Find where the given text appears and provide that cell's center as [x, y] coordinate. 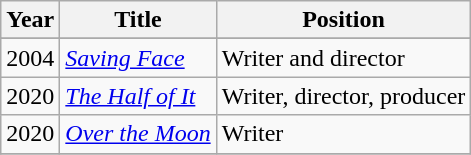
Year [30, 20]
Writer, director, producer [344, 96]
Position [344, 20]
2004 [30, 58]
Over the Moon [138, 134]
Saving Face [138, 58]
Writer and director [344, 58]
The Half of It [138, 96]
Writer [344, 134]
Title [138, 20]
